Locate the cell with the specified text and output its (X, Y) center coordinate. 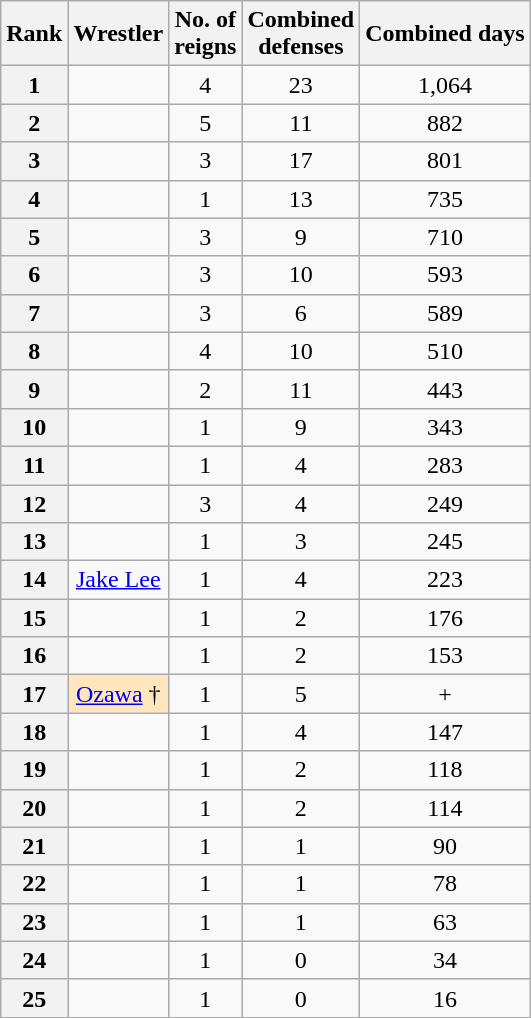
343 (445, 427)
710 (445, 237)
114 (445, 808)
Combined days (445, 34)
22 (34, 884)
24 (34, 960)
176 (445, 618)
8 (34, 351)
510 (445, 351)
589 (445, 313)
882 (445, 123)
443 (445, 389)
245 (445, 542)
147 (445, 732)
No. ofreigns (206, 34)
249 (445, 503)
90 (445, 846)
18 (34, 732)
735 (445, 199)
118 (445, 770)
7 (34, 313)
20 (34, 808)
63 (445, 922)
Wrestler (118, 34)
+ (445, 694)
14 (34, 580)
19 (34, 770)
283 (445, 465)
15 (34, 618)
Rank (34, 34)
801 (445, 161)
25 (34, 998)
Jake Lee (118, 580)
12 (34, 503)
78 (445, 884)
21 (34, 846)
Combineddefenses (301, 34)
223 (445, 580)
Ozawa † (118, 694)
1,064 (445, 85)
34 (445, 960)
593 (445, 275)
153 (445, 656)
